Determine the [X, Y] coordinate at the center of the cell enclosing the given text.  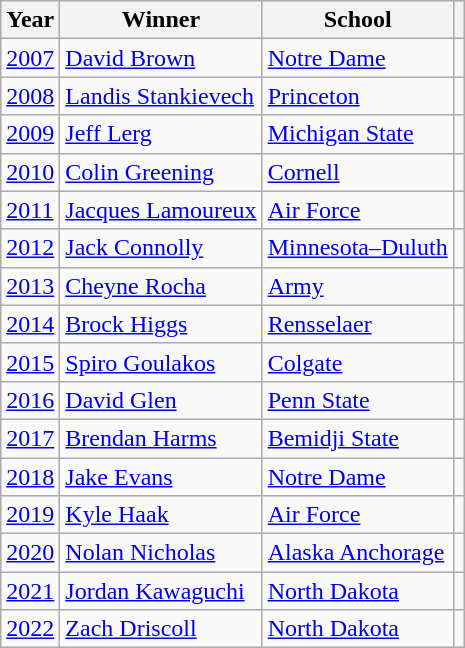
Princeton [358, 96]
Winner [161, 20]
2014 [30, 324]
Jacques Lamoureux [161, 210]
2011 [30, 210]
School [358, 20]
Cheyne Rocha [161, 286]
Minnesota–Duluth [358, 248]
2018 [30, 477]
Colgate [358, 362]
2015 [30, 362]
2022 [30, 629]
Michigan State [358, 134]
Colin Greening [161, 172]
2009 [30, 134]
Penn State [358, 400]
Bemidji State [358, 438]
2008 [30, 96]
2007 [30, 58]
Brock Higgs [161, 324]
Nolan Nicholas [161, 553]
2010 [30, 172]
Army [358, 286]
2016 [30, 400]
2021 [30, 591]
Year [30, 20]
2017 [30, 438]
David Glen [161, 400]
Alaska Anchorage [358, 553]
Jake Evans [161, 477]
Zach Driscoll [161, 629]
2019 [30, 515]
Spiro Goulakos [161, 362]
Brendan Harms [161, 438]
Landis Stankievech [161, 96]
Kyle Haak [161, 515]
Rensselaer [358, 324]
Jordan Kawaguchi [161, 591]
David Brown [161, 58]
2013 [30, 286]
Jeff Lerg [161, 134]
Cornell [358, 172]
2020 [30, 553]
Jack Connolly [161, 248]
2012 [30, 248]
